Extract the [x, y] coordinate from the center of the cell holding the provided text.  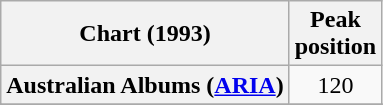
Chart (1993) [145, 34]
Peakposition [335, 34]
120 [335, 85]
Australian Albums (ARIA) [145, 85]
